From the cell containing the given text, extract its center point as (X, Y) coordinate. 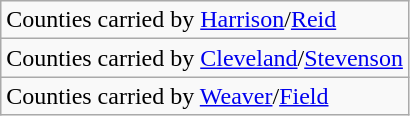
Counties carried by Harrison/Reid (205, 20)
Counties carried by Weaver/Field (205, 96)
Counties carried by Cleveland/Stevenson (205, 58)
